Pinpoint the cell where the given text exists, returning its [x, y] midpoint coordinate. 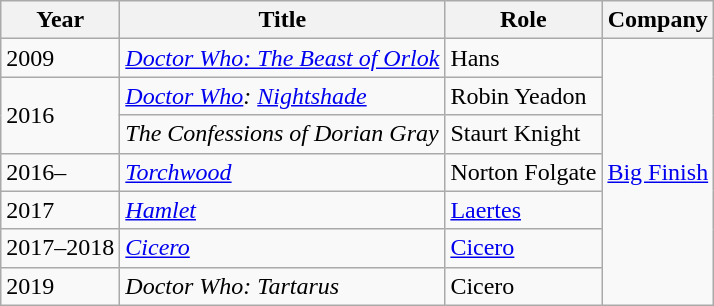
2009 [60, 58]
Torchwood [282, 172]
Hamlet [282, 210]
2016– [60, 172]
Doctor Who: Tartarus [282, 286]
2019 [60, 286]
Laertes [524, 210]
Doctor Who: Nightshade [282, 96]
Robin Yeadon [524, 96]
Title [282, 20]
The Confessions of Dorian Gray [282, 134]
Norton Folgate [524, 172]
Staurt Knight [524, 134]
Company [658, 20]
Role [524, 20]
Hans [524, 58]
2017–2018 [60, 248]
2017 [60, 210]
Year [60, 20]
Big Finish [658, 172]
2016 [60, 115]
Doctor Who: The Beast of Orlok [282, 58]
